Capture the cell that displays the provided text and extract its (X, Y) central coordinate. 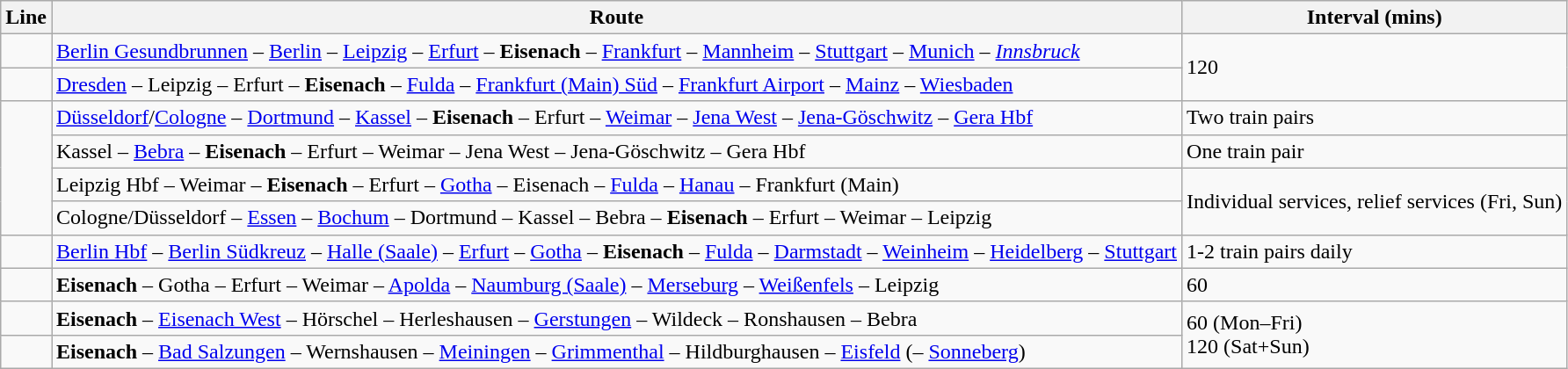
Interval (mins) (1375, 18)
Eisenach – Eisenach West – Hörschel – Herleshausen – Gerstungen – Wildeck – Ronshausen – Bebra (616, 318)
1-2 train pairs daily (1375, 251)
One train pair (1375, 151)
Düsseldorf/Cologne – Dortmund – Kassel – Eisenach – Erfurt – Weimar – Jena West – Jena-Göschwitz – Gera Hbf (616, 118)
60 (Mon–Fri)120 (Sat+Sun) (1375, 335)
Two train pairs (1375, 118)
Route (616, 18)
60 (1375, 285)
Line (26, 18)
Berlin Gesundbrunnen – Berlin – Leipzig – Erfurt – Eisenach – Frankfurt – Mannheim – Stuttgart – Munich – Innsbruck (616, 51)
Eisenach – Gotha – Erfurt – Weimar – Apolda – Naumburg (Saale) – Merseburg – Weißenfels – Leipzig (616, 285)
Individual services, relief services (Fri, Sun) (1375, 201)
Kassel – Bebra – Eisenach – Erfurt – Weimar – Jena West – Jena-Göschwitz – Gera Hbf (616, 151)
Dresden – Leipzig – Erfurt – Eisenach – Fulda – Frankfurt (Main) Süd – Frankfurt Airport – Mainz – Wiesbaden (616, 84)
Berlin Hbf – Berlin Südkreuz – Halle (Saale) – Erfurt – Gotha – Eisenach – Fulda – Darmstadt – Weinheim – Heidelberg – Stuttgart (616, 251)
Cologne/Düsseldorf – Essen – Bochum – Dortmund – Kassel – Bebra – Eisenach – Erfurt – Weimar – Leipzig (616, 218)
Eisenach – Bad Salzungen – Wernshausen – Meiningen – Grimmenthal – Hildburghausen – Eisfeld (– Sonneberg) (616, 351)
Leipzig Hbf – Weimar – Eisenach – Erfurt – Gotha – Eisenach – Fulda – Hanau – Frankfurt (Main) (616, 184)
120 (1375, 68)
